Output the [X, Y] coordinate of the center of the cell containing the given text.  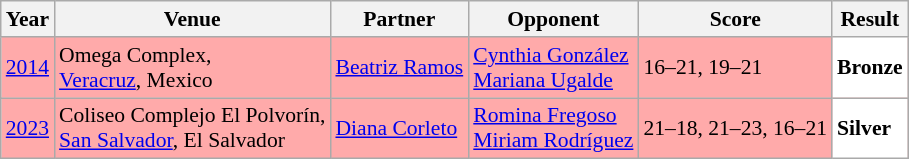
Result [870, 19]
Cynthia González Mariana Ugalde [553, 68]
Partner [399, 19]
Diana Corleto [399, 128]
16–21, 19–21 [735, 68]
2023 [28, 128]
2014 [28, 68]
Omega Complex,Veracruz, Mexico [192, 68]
Coliseo Complejo El Polvorín,San Salvador, El Salvador [192, 128]
Beatriz Ramos [399, 68]
21–18, 21–23, 16–21 [735, 128]
Romina Fregoso Miriam Rodríguez [553, 128]
Bronze [870, 68]
Venue [192, 19]
Year [28, 19]
Opponent [553, 19]
Score [735, 19]
Silver [870, 128]
